From the cell containing the given text, extract its center point as [X, Y] coordinate. 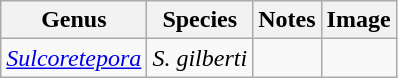
Notes [287, 20]
Genus [74, 20]
Image [358, 20]
Species [200, 20]
Sulcoretepora [74, 58]
S. gilberti [200, 58]
